Capture the cell that displays the provided text and extract its (x, y) central coordinate. 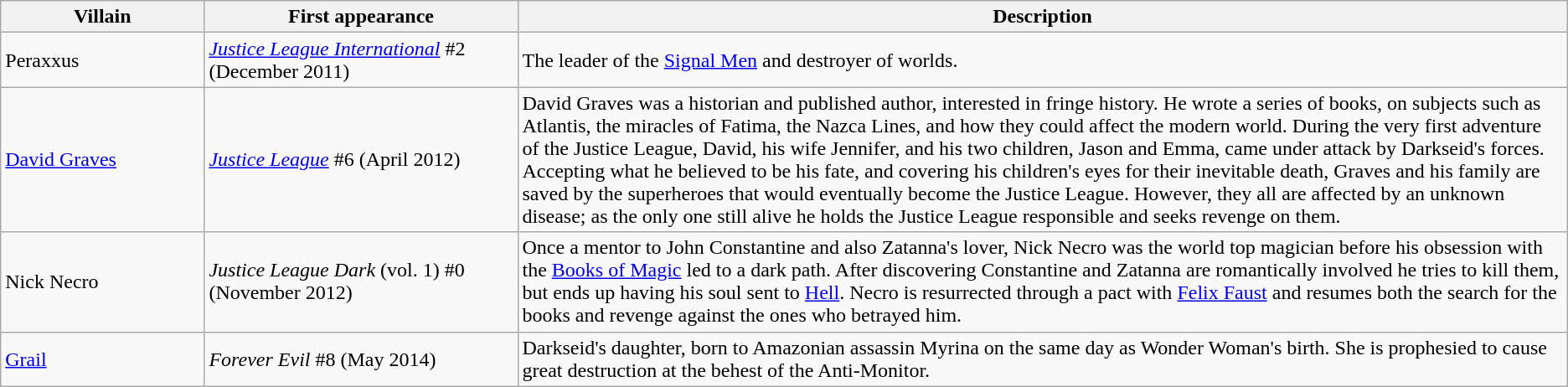
Description (1042, 17)
Grail (102, 359)
Justice League #6 (April 2012) (361, 159)
Justice League International #2 (December 2011) (361, 60)
David Graves (102, 159)
Villain (102, 17)
First appearance (361, 17)
Justice League Dark (vol. 1) #0 (November 2012) (361, 281)
Forever Evil #8 (May 2014) (361, 359)
The leader of the Signal Men and destroyer of worlds. (1042, 60)
Peraxxus (102, 60)
Nick Necro (102, 281)
